Return [x, y] of the center of cell containing provided text 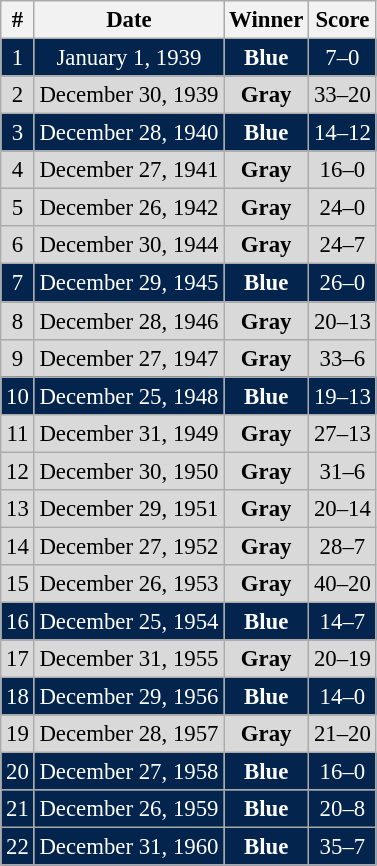
December 29, 1945 [129, 283]
December 31, 1960 [129, 847]
7–0 [343, 58]
31–6 [343, 471]
18 [18, 697]
20–19 [343, 659]
20–13 [343, 321]
35–7 [343, 847]
9 [18, 358]
December 29, 1956 [129, 697]
December 31, 1949 [129, 433]
December 27, 1958 [129, 772]
21–20 [343, 734]
19 [18, 734]
14–7 [343, 621]
Winner [266, 20]
11 [18, 433]
December 31, 1955 [129, 659]
27–13 [343, 433]
14–12 [343, 133]
December 26, 1942 [129, 208]
2 [18, 95]
28–7 [343, 546]
December 26, 1953 [129, 584]
December 28, 1957 [129, 734]
16 [18, 621]
December 28, 1946 [129, 321]
20 [18, 772]
33–6 [343, 358]
3 [18, 133]
19–13 [343, 396]
22 [18, 847]
6 [18, 245]
December 27, 1952 [129, 546]
17 [18, 659]
7 [18, 283]
24–0 [343, 208]
10 [18, 396]
January 1, 1939 [129, 58]
40–20 [343, 584]
December 28, 1940 [129, 133]
24–7 [343, 245]
December 26, 1959 [129, 809]
20–14 [343, 509]
December 30, 1939 [129, 95]
13 [18, 509]
20–8 [343, 809]
15 [18, 584]
21 [18, 809]
December 27, 1941 [129, 170]
12 [18, 471]
33–20 [343, 95]
1 [18, 58]
8 [18, 321]
Score [343, 20]
December 25, 1954 [129, 621]
14 [18, 546]
December 30, 1944 [129, 245]
26–0 [343, 283]
December 25, 1948 [129, 396]
December 29, 1951 [129, 509]
4 [18, 170]
# [18, 20]
Date [129, 20]
14–0 [343, 697]
December 27, 1947 [129, 358]
December 30, 1950 [129, 471]
5 [18, 208]
